Find where the given text appears and provide that cell's center as (x, y) coordinate. 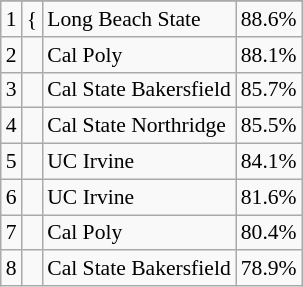
88.1% (269, 55)
4 (12, 126)
Cal State Northridge (139, 126)
3 (12, 90)
2 (12, 55)
81.6% (269, 197)
6 (12, 197)
85.5% (269, 126)
5 (12, 162)
84.1% (269, 162)
7 (12, 233)
1 (12, 19)
{ (32, 19)
80.4% (269, 233)
Long Beach State (139, 19)
85.7% (269, 90)
78.9% (269, 269)
88.6% (269, 19)
8 (12, 269)
